Identify which cell holds the provided text, then report its (X, Y) central coordinate. 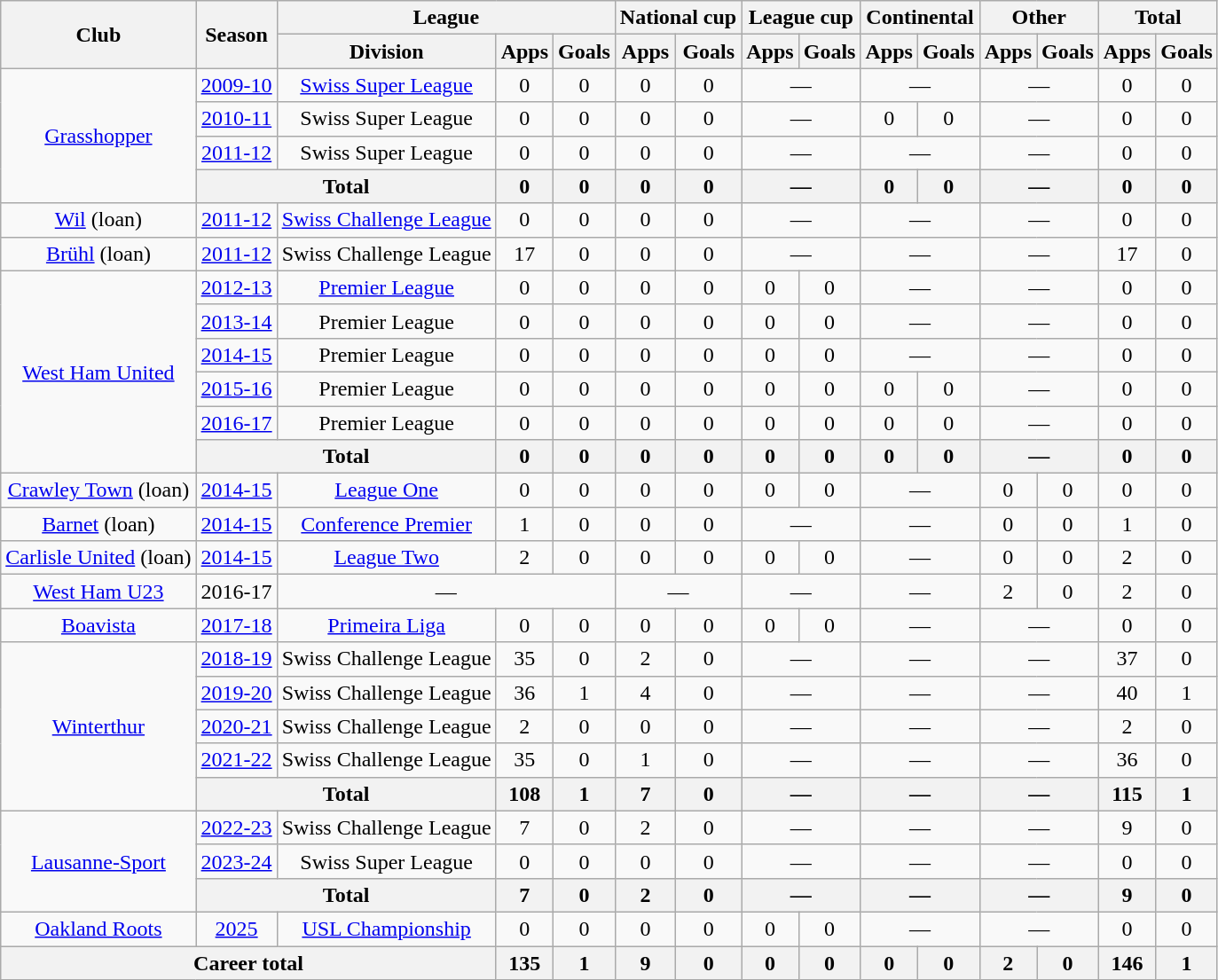
Winterthur (98, 726)
2021-22 (236, 760)
League Two (387, 558)
2018-19 (236, 659)
115 (1127, 794)
Conference Premier (387, 524)
Brühl (loan) (98, 254)
Continental (920, 18)
135 (524, 962)
Carlisle United (loan) (98, 558)
40 (1127, 693)
2010-11 (236, 119)
Division (387, 51)
37 (1127, 659)
Crawley Town (loan) (98, 490)
League One (387, 490)
Career total (248, 962)
108 (524, 794)
Barnet (loan) (98, 524)
2013-14 (236, 321)
Club (98, 35)
2019-20 (236, 693)
2012-13 (236, 287)
2025 (236, 929)
Other (1039, 18)
West Ham U23 (98, 592)
2023-24 (236, 861)
2015-16 (236, 388)
USL Championship (387, 929)
2022-23 (236, 827)
Season (236, 35)
2020-21 (236, 726)
146 (1127, 962)
4 (645, 693)
Lausanne-Sport (98, 861)
League (445, 18)
National cup (678, 18)
Oakland Roots (98, 929)
Wil (loan) (98, 220)
2017-18 (236, 625)
2009-10 (236, 85)
Boavista (98, 625)
Primeira Liga (387, 625)
West Ham United (98, 372)
Grasshopper (98, 136)
League cup (801, 18)
